Scan for the cell matching the given text and deliver its [X, Y] coordinate at center. 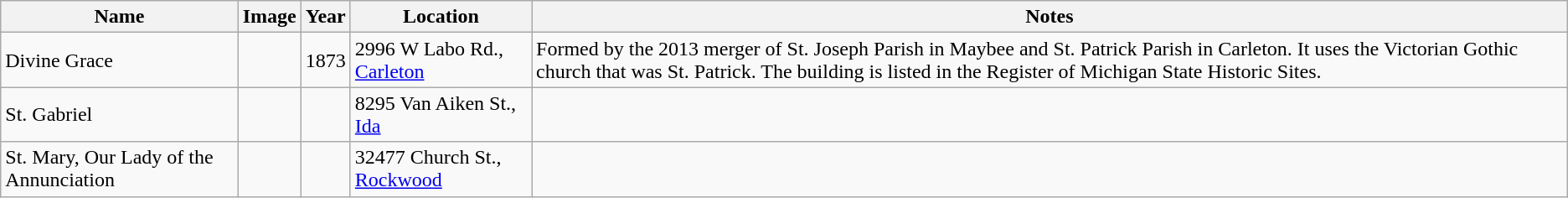
Divine Grace [119, 60]
Location [441, 17]
Notes [1050, 17]
32477 Church St., Rockwood [441, 169]
1873 [325, 60]
St. Gabriel [119, 114]
Year [325, 17]
8295 Van Aiken St., Ida [441, 114]
2996 W Labo Rd., Carleton [441, 60]
Image [270, 17]
Name [119, 17]
St. Mary, Our Lady of the Annunciation [119, 169]
